Find where the given text appears and provide that cell's center as [X, Y] coordinate. 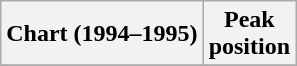
Peakposition [249, 34]
Chart (1994–1995) [102, 34]
